Return [X, Y] of the center of cell containing provided text 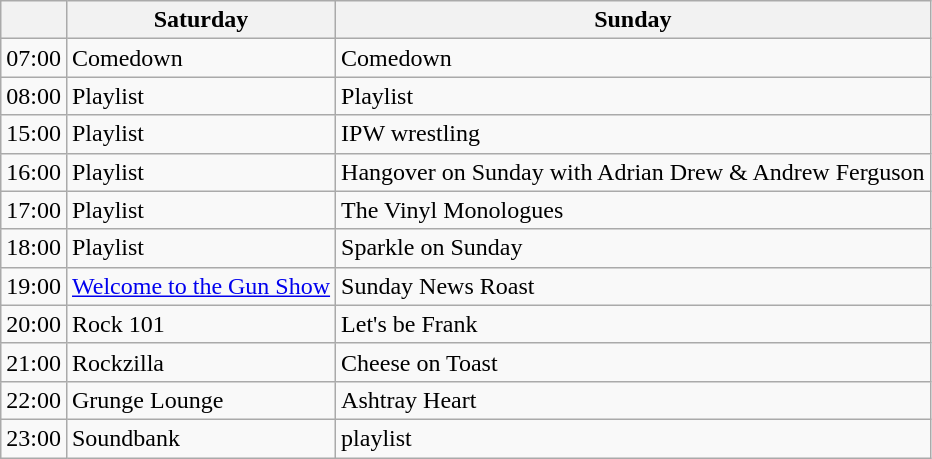
15:00 [34, 134]
07:00 [34, 58]
20:00 [34, 324]
17:00 [34, 210]
Rockzilla [200, 362]
Welcome to the Gun Show [200, 286]
playlist [634, 438]
21:00 [34, 362]
18:00 [34, 248]
Hangover on Sunday with Adrian Drew & Andrew Ferguson [634, 172]
Let's be Frank [634, 324]
22:00 [34, 400]
16:00 [34, 172]
Saturday [200, 20]
Sunday News Roast [634, 286]
IPW wrestling [634, 134]
23:00 [34, 438]
Rock 101 [200, 324]
Sunday [634, 20]
08:00 [34, 96]
19:00 [34, 286]
Ashtray Heart [634, 400]
Grunge Lounge [200, 400]
Cheese on Toast [634, 362]
Sparkle on Sunday [634, 248]
Soundbank [200, 438]
The Vinyl Monologues [634, 210]
